Identify which cell holds the provided text, then report its (x, y) central coordinate. 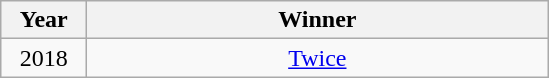
Twice (318, 58)
2018 (44, 58)
Year (44, 20)
Winner (318, 20)
